Return the (x, y) coordinate for the center point of the cell that contains the specified text.  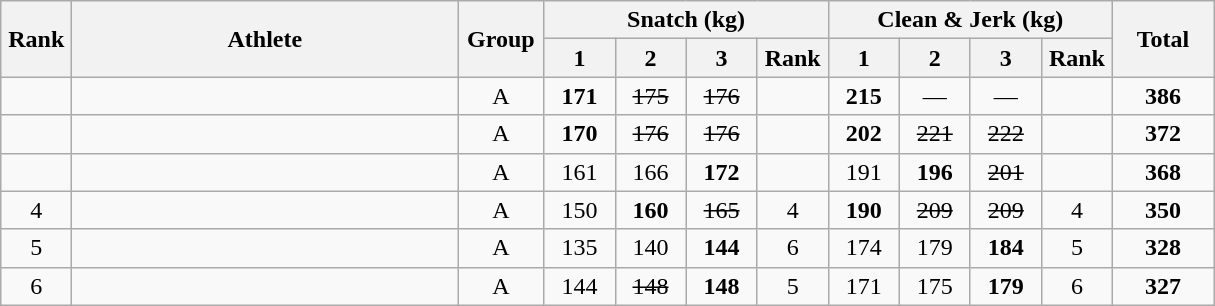
191 (864, 172)
Group (501, 39)
172 (722, 172)
165 (722, 210)
221 (934, 134)
222 (1006, 134)
140 (650, 248)
196 (934, 172)
386 (1162, 96)
368 (1162, 172)
328 (1162, 248)
Total (1162, 39)
327 (1162, 286)
160 (650, 210)
174 (864, 248)
Clean & Jerk (kg) (970, 20)
Athlete (265, 39)
161 (580, 172)
150 (580, 210)
190 (864, 210)
215 (864, 96)
Snatch (kg) (686, 20)
166 (650, 172)
184 (1006, 248)
350 (1162, 210)
135 (580, 248)
170 (580, 134)
201 (1006, 172)
202 (864, 134)
372 (1162, 134)
